Find where the given text appears and provide that cell's center as [X, Y] coordinate. 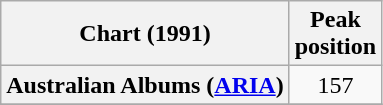
157 [335, 85]
Australian Albums (ARIA) [145, 85]
Peakposition [335, 34]
Chart (1991) [145, 34]
